Identify which cell holds the provided text, then report its [X, Y] central coordinate. 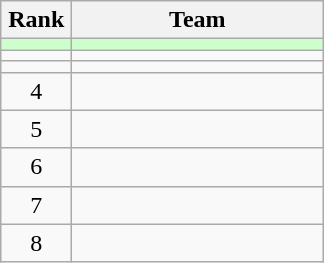
6 [36, 167]
5 [36, 129]
Rank [36, 20]
Team [198, 20]
4 [36, 91]
8 [36, 243]
7 [36, 205]
